Provide the (X, Y) coordinate of the cell's center where the given text is located.  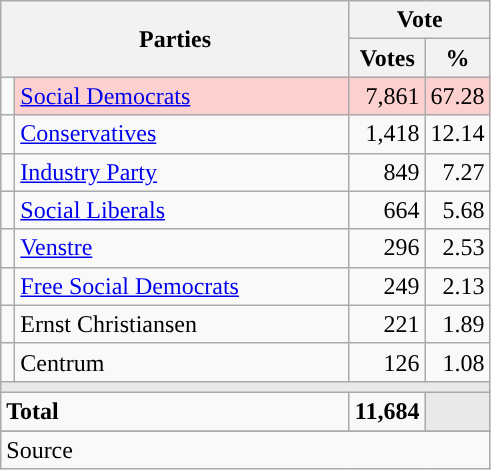
67.28 (458, 96)
Industry Party (182, 172)
11,684 (387, 411)
Conservatives (182, 134)
5.68 (458, 210)
Parties (176, 39)
2.13 (458, 286)
Ernst Christiansen (182, 324)
2.53 (458, 248)
1.08 (458, 362)
% (458, 58)
849 (387, 172)
Votes (387, 58)
221 (387, 324)
Total (176, 411)
12.14 (458, 134)
249 (387, 286)
Source (246, 449)
296 (387, 248)
Social Liberals (182, 210)
Social Democrats (182, 96)
1,418 (387, 134)
126 (387, 362)
7,861 (387, 96)
Vote (420, 20)
7.27 (458, 172)
1.89 (458, 324)
Venstre (182, 248)
Centrum (182, 362)
664 (387, 210)
Free Social Democrats (182, 286)
